Pinpoint the cell where the given text exists, returning its [x, y] midpoint coordinate. 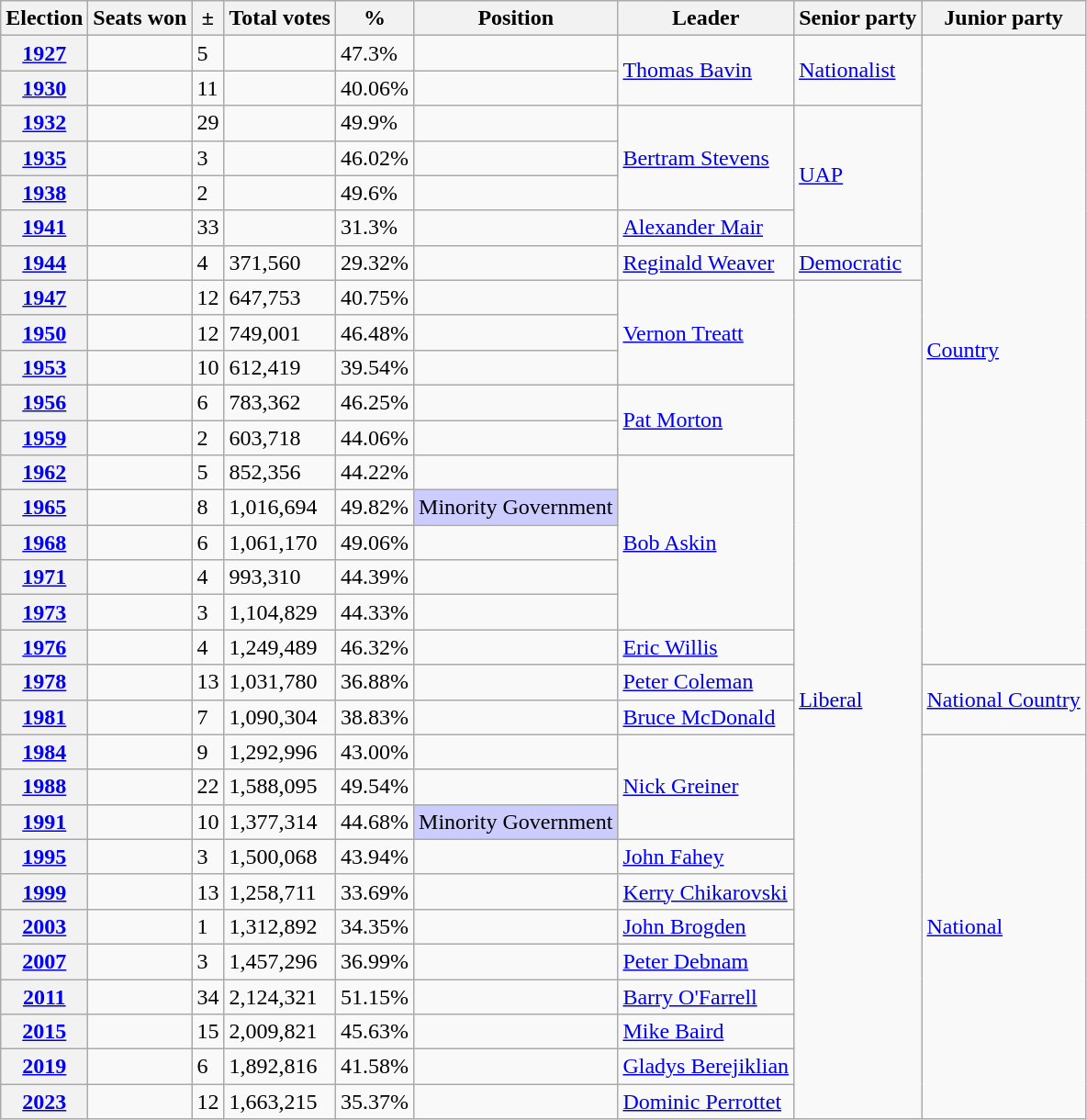
Reginald Weaver [706, 263]
44.33% [375, 612]
Pat Morton [706, 420]
± [207, 18]
41.58% [375, 1067]
2023 [44, 1102]
UAP [857, 175]
1,104,829 [280, 612]
Kerry Chikarovski [706, 891]
Senior party [857, 18]
1930 [44, 88]
2003 [44, 926]
1968 [44, 543]
1965 [44, 508]
9 [207, 752]
Peter Coleman [706, 682]
1984 [44, 752]
1,016,694 [280, 508]
1,292,996 [280, 752]
1999 [44, 891]
612,419 [280, 367]
33 [207, 228]
1,258,711 [280, 891]
1988 [44, 787]
1,031,780 [280, 682]
1947 [44, 297]
993,310 [280, 577]
603,718 [280, 438]
40.06% [375, 88]
47.3% [375, 53]
Election [44, 18]
Gladys Berejiklian [706, 1067]
John Fahey [706, 857]
36.99% [375, 961]
2007 [44, 961]
1944 [44, 263]
49.54% [375, 787]
Bruce McDonald [706, 717]
8 [207, 508]
46.25% [375, 402]
Total votes [280, 18]
1971 [44, 577]
Thomas Bavin [706, 71]
2019 [44, 1067]
34.35% [375, 926]
Bertram Stevens [706, 158]
Junior party [1003, 18]
1,061,170 [280, 543]
1,588,095 [280, 787]
1956 [44, 402]
2011 [44, 996]
1962 [44, 473]
Nationalist [857, 71]
43.00% [375, 752]
2,124,321 [280, 996]
44.06% [375, 438]
7 [207, 717]
647,753 [280, 297]
33.69% [375, 891]
Position [516, 18]
1973 [44, 612]
44.22% [375, 473]
44.68% [375, 822]
Mike Baird [706, 1032]
National Country [1003, 700]
1953 [44, 367]
Democratic [857, 263]
49.82% [375, 508]
1932 [44, 123]
39.54% [375, 367]
49.06% [375, 543]
22 [207, 787]
1,457,296 [280, 961]
44.39% [375, 577]
43.94% [375, 857]
29.32% [375, 263]
35.37% [375, 1102]
15 [207, 1032]
38.83% [375, 717]
Bob Askin [706, 543]
Peter Debnam [706, 961]
Vernon Treatt [706, 332]
Alexander Mair [706, 228]
Dominic Perrottet [706, 1102]
749,001 [280, 332]
783,362 [280, 402]
49.6% [375, 193]
34 [207, 996]
1,892,816 [280, 1067]
Barry O'Farrell [706, 996]
1935 [44, 158]
1,312,892 [280, 926]
40.75% [375, 297]
1950 [44, 332]
371,560 [280, 263]
46.48% [375, 332]
Country [1003, 351]
1976 [44, 647]
1,090,304 [280, 717]
31.3% [375, 228]
Eric Willis [706, 647]
National [1003, 927]
% [375, 18]
John Brogden [706, 926]
45.63% [375, 1032]
1927 [44, 53]
1981 [44, 717]
1991 [44, 822]
1,249,489 [280, 647]
1995 [44, 857]
2,009,821 [280, 1032]
29 [207, 123]
1941 [44, 228]
36.88% [375, 682]
852,356 [280, 473]
Liberal [857, 700]
1938 [44, 193]
51.15% [375, 996]
46.32% [375, 647]
Seats won [140, 18]
1 [207, 926]
49.9% [375, 123]
1,663,215 [280, 1102]
1978 [44, 682]
2015 [44, 1032]
46.02% [375, 158]
1,377,314 [280, 822]
Nick Greiner [706, 787]
1,500,068 [280, 857]
11 [207, 88]
1959 [44, 438]
Leader [706, 18]
